For the text-containing cell, return its midpoint in (X, Y) coordinate format. 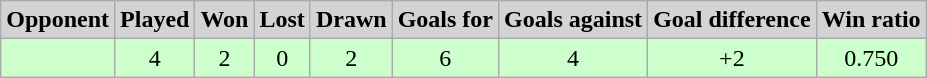
Opponent (58, 20)
+2 (732, 58)
0.750 (871, 58)
Won (224, 20)
Played (155, 20)
Goals against (574, 20)
Drawn (351, 20)
Goal difference (732, 20)
Win ratio (871, 20)
0 (282, 58)
Goals for (445, 20)
6 (445, 58)
Lost (282, 20)
